Return [x, y] of the center of cell containing provided text 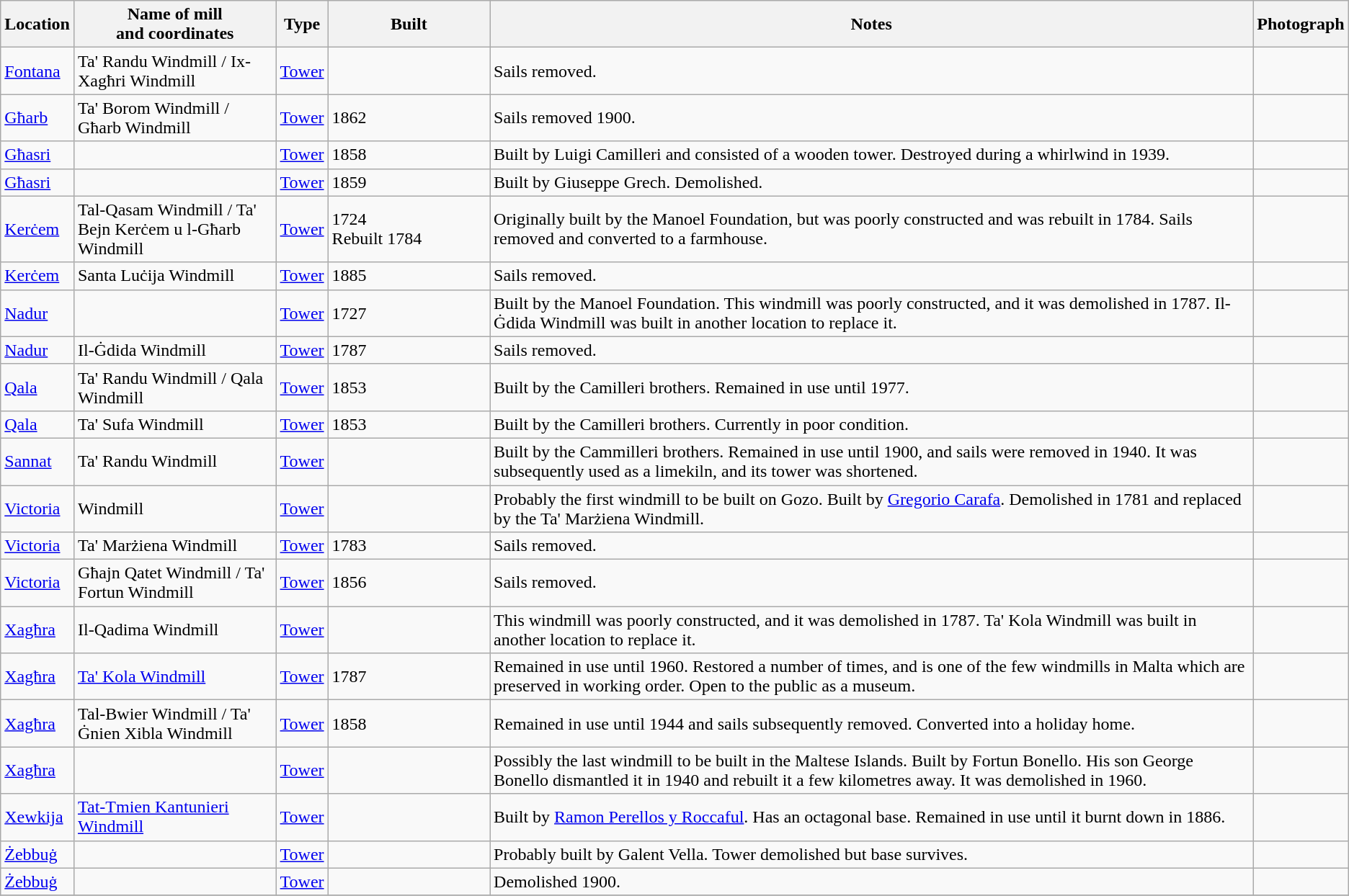
1859 [409, 182]
Demolished 1900. [872, 882]
Tal-Qasam Windmill / Ta' Bejn Kerċem u l-Għarb Windmill [174, 229]
Tat-Tmien Kantunieri Windmill [174, 817]
Ta' Marżiena Windmill [174, 546]
Built by Ramon Perellos y Roccaful. Has an octagonal base. Remained in use until it burnt down in 1886. [872, 817]
This windmill was poorly constructed, and it was demolished in 1787. Ta' Kola Windmill was built in another location to replace it. [872, 630]
Built by the Camilleri brothers. Currently in poor condition. [872, 424]
Notes [872, 24]
Built by the Camilleri brothers. Remained in use until 1977. [872, 387]
Santa Luċija Windmill [174, 276]
Ta' Borom Windmill / Għarb Windmill [174, 118]
Type [302, 24]
Ta' Kola Windmill [174, 677]
Għarb [37, 118]
Ta' Sufa Windmill [174, 424]
Probably the first windmill to be built on Gozo. Built by Gregorio Carafa. Demolished in 1781 and replaced by the Ta' Marżiena Windmill. [872, 509]
Location [37, 24]
Windmill [174, 509]
Sannat [37, 461]
Built by Giuseppe Grech. Demolished. [872, 182]
1727 [409, 313]
Built by Luigi Camilleri and consisted of a wooden tower. Destroyed during a whirlwind in 1939. [872, 155]
Il-Qadima Windmill [174, 630]
1885 [409, 276]
Għajn Qatet Windmill / Ta' Fortun Windmill [174, 583]
Originally built by the Manoel Foundation, but was poorly constructed and was rebuilt in 1784. Sails removed and converted to a farmhouse. [872, 229]
Name of milland coordinates [174, 24]
1783 [409, 546]
Fontana [37, 71]
Tal-Bwier Windmill / Ta' Ġnien Xibla Windmill [174, 723]
Ta' Randu Windmill / Ix-Xagħri Windmill [174, 71]
Xewkija [37, 817]
Photograph [1301, 24]
Remained in use until 1944 and sails subsequently removed. Converted into a holiday home. [872, 723]
Ta' Randu Windmill [174, 461]
Probably built by Galent Vella. Tower demolished but base survives. [872, 854]
Sails removed 1900. [872, 118]
Il-Ġdida Windmill [174, 350]
1856 [409, 583]
Ta' Randu Windmill / Qala Windmill [174, 387]
1862 [409, 118]
1724Rebuilt 1784 [409, 229]
Built [409, 24]
